Return (x, y) of the center of cell containing provided text 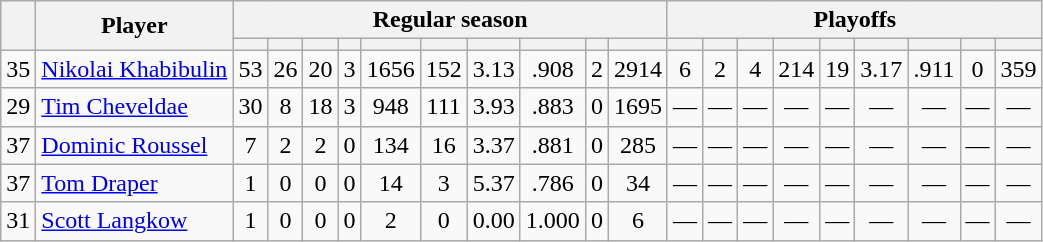
1656 (390, 69)
29 (18, 107)
134 (390, 145)
18 (320, 107)
3.93 (494, 107)
30 (250, 107)
3.37 (494, 145)
152 (444, 69)
.881 (552, 145)
285 (638, 145)
7 (250, 145)
34 (638, 183)
359 (1018, 69)
Tom Draper (134, 183)
16 (444, 145)
214 (796, 69)
.911 (934, 69)
Scott Langkow (134, 221)
31 (18, 221)
8 (286, 107)
53 (250, 69)
19 (838, 69)
26 (286, 69)
Playoffs (854, 20)
5.37 (494, 183)
.883 (552, 107)
14 (390, 183)
3.13 (494, 69)
Dominic Roussel (134, 145)
1.000 (552, 221)
20 (320, 69)
4 (756, 69)
.908 (552, 69)
Nikolai Khabibulin (134, 69)
3.17 (882, 69)
948 (390, 107)
Regular season (450, 20)
0.00 (494, 221)
.786 (552, 183)
1695 (638, 107)
111 (444, 107)
35 (18, 69)
Tim Cheveldae (134, 107)
2914 (638, 69)
Player (134, 26)
